Scan for the cell matching the given text and deliver its [x, y] coordinate at center. 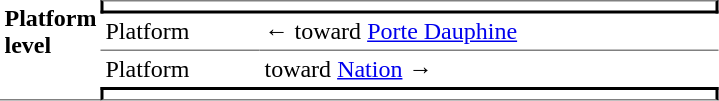
← toward Porte Dauphine [490, 33]
Platform level [50, 50]
toward Nation → [490, 69]
